From the cell containing the given text, extract its center point as [x, y] coordinate. 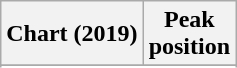
Peakposition [189, 34]
Chart (2019) [72, 34]
